Determine the [X, Y] coordinate at the center of the cell enclosing the given text.  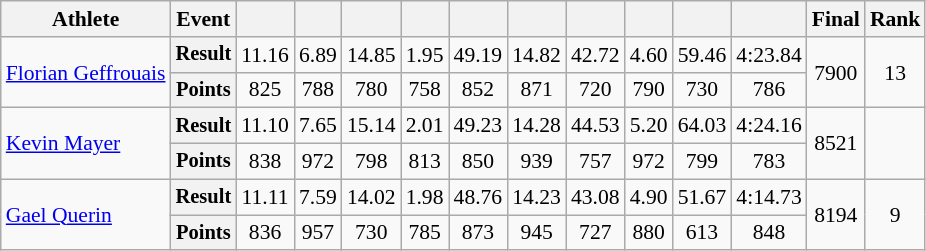
Event [204, 19]
848 [768, 233]
758 [425, 90]
813 [425, 162]
49.23 [478, 126]
49.19 [478, 55]
945 [536, 233]
9 [896, 214]
6.89 [318, 55]
852 [478, 90]
788 [318, 90]
4.60 [649, 55]
11.11 [265, 197]
780 [372, 90]
8521 [836, 144]
2.01 [425, 126]
Gael Querin [86, 214]
14.28 [536, 126]
727 [596, 233]
14.85 [372, 55]
838 [265, 162]
790 [649, 90]
14.23 [536, 197]
59.46 [702, 55]
4:14.73 [768, 197]
786 [768, 90]
871 [536, 90]
Rank [896, 19]
957 [318, 233]
11.16 [265, 55]
799 [702, 162]
Kevin Mayer [86, 144]
13 [896, 72]
4.90 [649, 197]
1.98 [425, 197]
783 [768, 162]
Florian Geffrouais [86, 72]
48.76 [478, 197]
7.65 [318, 126]
1.95 [425, 55]
11.10 [265, 126]
939 [536, 162]
757 [596, 162]
7900 [836, 72]
42.72 [596, 55]
836 [265, 233]
43.08 [596, 197]
5.20 [649, 126]
785 [425, 233]
8194 [836, 214]
4:23.84 [768, 55]
44.53 [596, 126]
720 [596, 90]
4:24.16 [768, 126]
873 [478, 233]
880 [649, 233]
Athlete [86, 19]
7.59 [318, 197]
825 [265, 90]
Final [836, 19]
14.02 [372, 197]
798 [372, 162]
14.82 [536, 55]
850 [478, 162]
15.14 [372, 126]
613 [702, 233]
51.67 [702, 197]
64.03 [702, 126]
